Search for the cell housing the specified text and yield its (x, y) center coordinate. 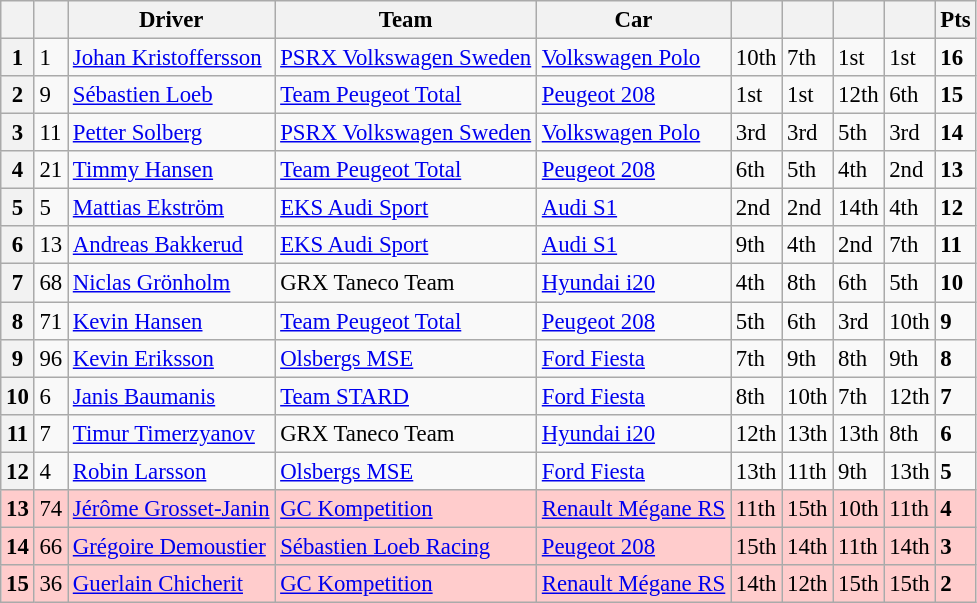
Grégoire Demoustier (172, 546)
96 (50, 358)
Johan Kristoffersson (172, 58)
Andreas Bakkerud (172, 245)
Kevin Hansen (172, 321)
36 (50, 584)
Car (633, 20)
Janis Baumanis (172, 396)
Mattias Ekström (172, 208)
Sébastien Loeb Racing (406, 546)
Timur Timerzyanov (172, 433)
Sébastien Loeb (172, 95)
Robin Larsson (172, 471)
Team (406, 20)
Jérôme Grosset-Janin (172, 509)
71 (50, 321)
16 (956, 58)
Driver (172, 20)
Kevin Eriksson (172, 358)
66 (50, 546)
Team STARD (406, 396)
68 (50, 283)
21 (50, 170)
Timmy Hansen (172, 170)
Petter Solberg (172, 133)
74 (50, 509)
Niclas Grönholm (172, 283)
Pts (956, 20)
Guerlain Chicherit (172, 584)
